Pinpoint the cell where the given text exists, returning its [X, Y] midpoint coordinate. 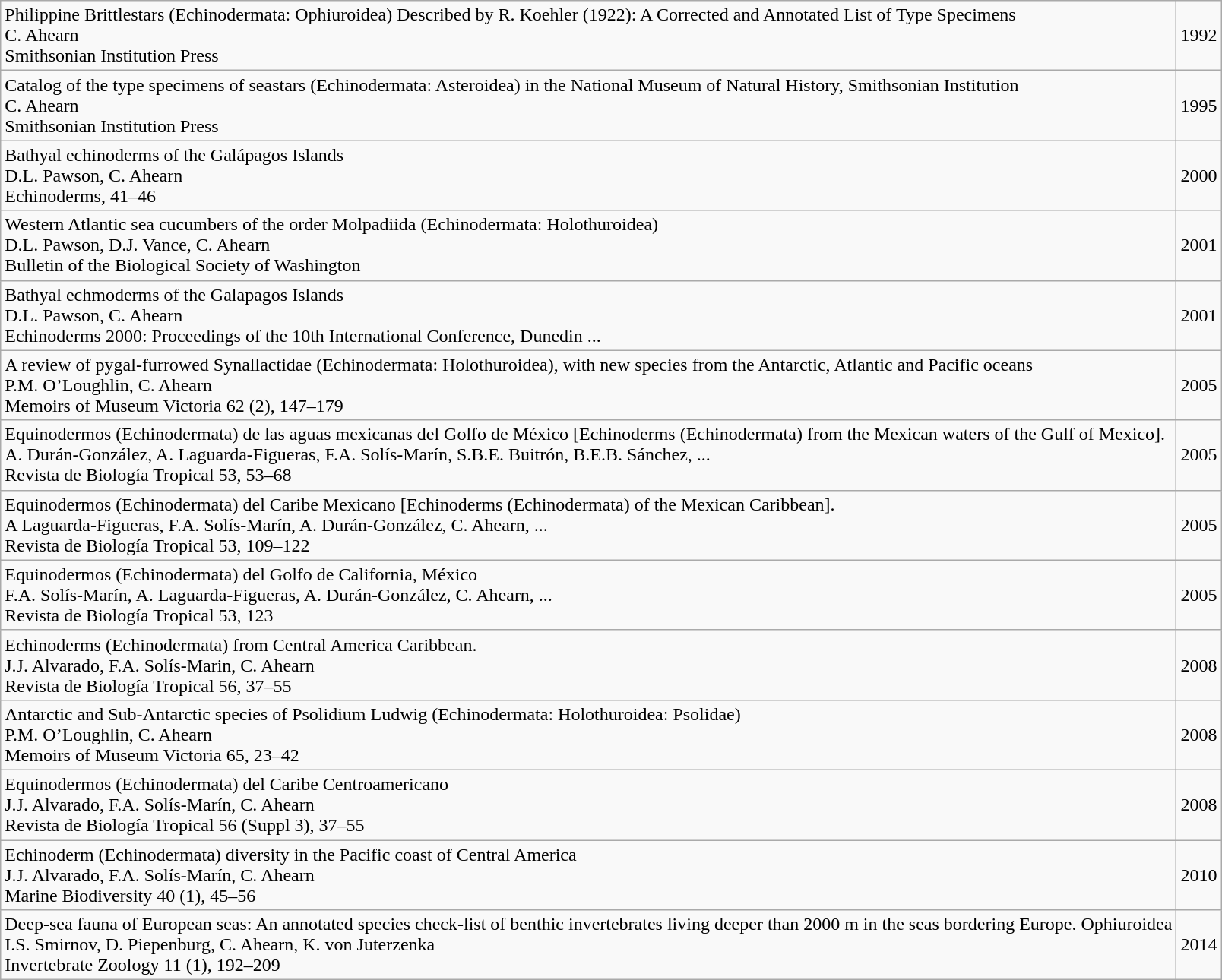
Echinoderms (Echinodermata) from Central America Caribbean.J.J. Alvarado, F.A. Solís-Marin, C. AhearnRevista de Biología Tropical 56, 37–55 [588, 665]
1995 [1199, 106]
1992 [1199, 36]
Equinodermos (Echinodermata) del Caribe CentroamericanoJ.J. Alvarado, F.A. Solís-Marín, C. AhearnRevista de Biología Tropical 56 (Suppl 3), 37–55 [588, 805]
Bathyal echmoderms of the Galapagos IslandsD.L. Pawson, C. AhearnEchinoderms 2000: Proceedings of the 10th International Conference, Dunedin ... [588, 315]
2000 [1199, 175]
2014 [1199, 945]
2010 [1199, 875]
Bathyal echinoderms of the Galápagos IslandsD.L. Pawson, C. AhearnEchinoderms, 41–46 [588, 175]
